Return [x, y] of the center of cell containing provided text 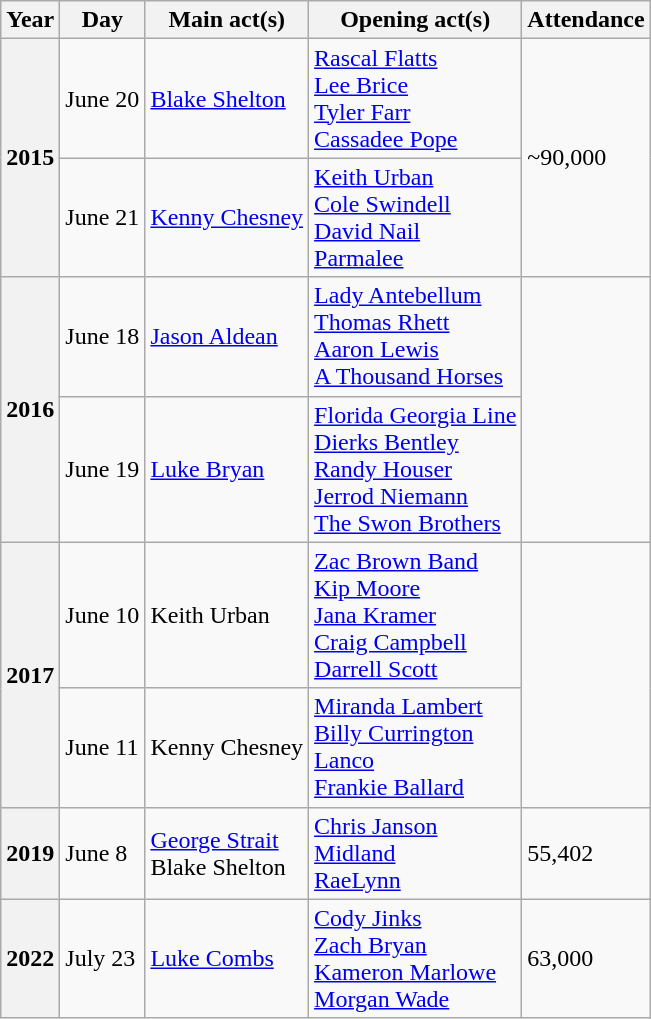
Miranda LambertBilly CurringtonLancoFrankie Ballard [416, 748]
June 10 [102, 615]
June 18 [102, 336]
2019 [30, 853]
Keith Urban [227, 615]
Florida Georgia LineDierks BentleyRandy HouserJerrod NiemannThe Swon Brothers [416, 469]
July 23 [102, 958]
Luke Bryan [227, 469]
Opening act(s) [416, 20]
Year [30, 20]
June 21 [102, 218]
June 19 [102, 469]
Lady AntebellumThomas RhettAaron LewisA Thousand Horses [416, 336]
Jason Aldean [227, 336]
June 8 [102, 853]
Main act(s) [227, 20]
June 11 [102, 748]
June 20 [102, 98]
Cody JinksZach BryanKameron MarloweMorgan Wade [416, 958]
Attendance [586, 20]
Keith UrbanCole SwindellDavid NailParmalee [416, 218]
2016 [30, 410]
Luke Combs [227, 958]
2015 [30, 158]
Chris JansonMidlandRaeLynn [416, 853]
~90,000 [586, 158]
55,402 [586, 853]
2022 [30, 958]
Rascal FlattsLee BriceTyler FarrCassadee Pope [416, 98]
Blake Shelton [227, 98]
George StraitBlake Shelton [227, 853]
63,000 [586, 958]
Zac Brown BandKip MooreJana KramerCraig CampbellDarrell Scott [416, 615]
2017 [30, 674]
Day [102, 20]
